Capture the cell that displays the provided text and extract its (x, y) central coordinate. 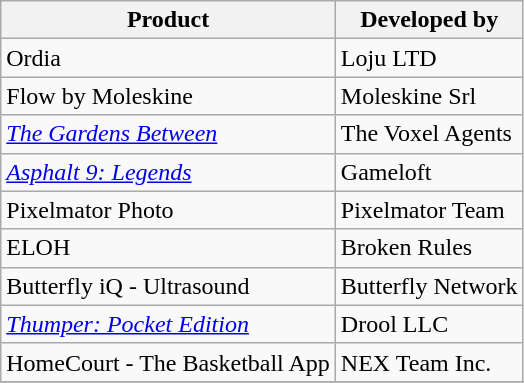
The Voxel Agents (429, 134)
Pixelmator Photo (168, 210)
Moleskine Srl (429, 96)
Butterfly iQ - Ultrasound (168, 286)
The Gardens Between (168, 134)
Asphalt 9: Legends (168, 172)
Ordia (168, 58)
Loju LTD (429, 58)
Product (168, 20)
Broken Rules (429, 248)
NEX Team Inc. (429, 362)
ELOH (168, 248)
Drool LLC (429, 324)
Butterfly Network (429, 286)
Flow by Moleskine (168, 96)
HomeCourt - The Basketball App (168, 362)
Developed by (429, 20)
Gameloft (429, 172)
Thumper: Pocket Edition (168, 324)
Pixelmator Team (429, 210)
